Provide the [X, Y] coordinate of the cell's center where the given text is located.  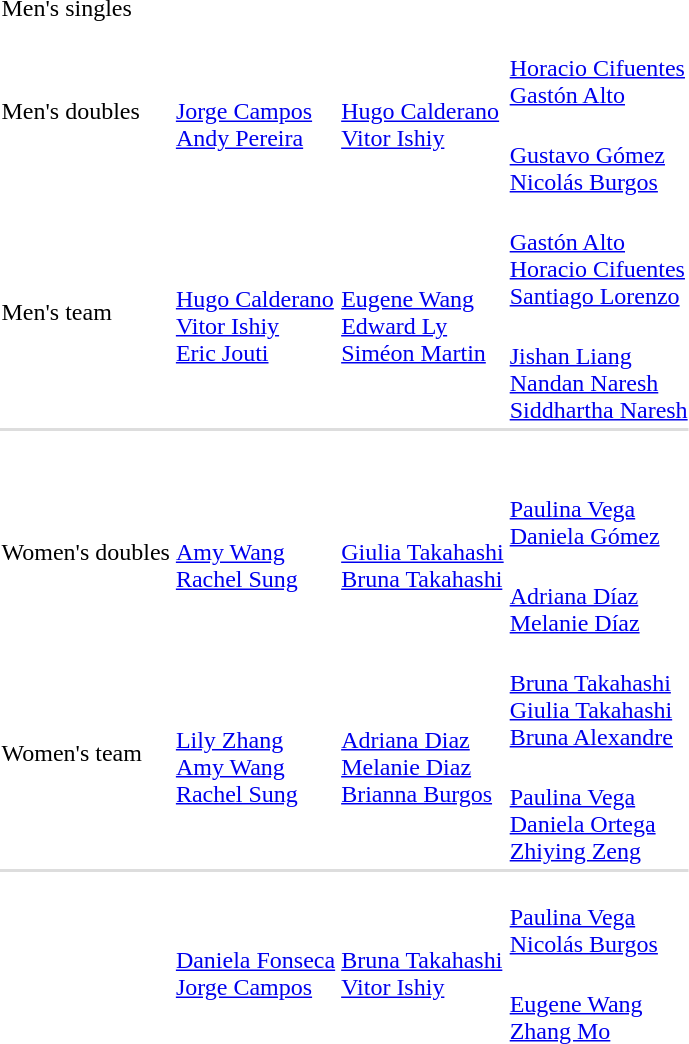
Women's team [86, 754]
Men's team [86, 312]
Men's doubles [86, 112]
Paulina VegaNicolás Burgos [598, 917]
Bruna TakahashiGiulia TakahashiBruna Alexandre [598, 696]
Hugo CalderanoVitor Ishiy [423, 112]
Paulina VegaDaniela OrtegaZhiying Zeng [598, 810]
Amy WangRachel Sung [255, 552]
Gustavo GómezNicolás Burgos [598, 155]
Gastón AltoHoracio CifuentesSantiago Lorenzo [598, 256]
Eugene WangEdward LySiméon Martin [423, 312]
Adriana DíazMelanie Díaz [598, 596]
Paulina VegaDaniela Gómez [598, 509]
Hugo CalderanoVitor IshiyEric Jouti [255, 312]
Women's doubles [86, 552]
Adriana DiazMelanie DiazBrianna Burgos [423, 754]
Horacio CifuentesGastón Alto [598, 68]
Jishan LiangNandan NareshSiddhartha Naresh [598, 370]
Lily ZhangAmy WangRachel Sung [255, 754]
Giulia TakahashiBruna Takahashi [423, 552]
Jorge CamposAndy Pereira [255, 112]
